Provide the (x, y) coordinate of the cell's center where the given text is located.  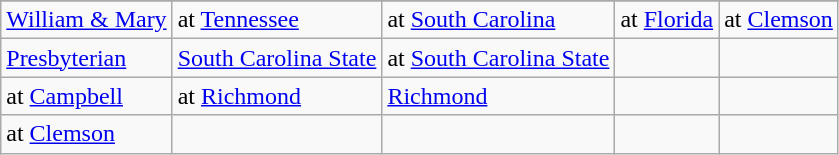
William & Mary (86, 20)
at South Carolina State (498, 58)
at Campbell (86, 96)
Presbyterian (86, 58)
South Carolina State (277, 58)
Richmond (498, 96)
at Tennessee (277, 20)
at South Carolina (498, 20)
at Florida (667, 20)
at Richmond (277, 96)
